Provide the (x, y) coordinate of the cell's center where the given text is located.  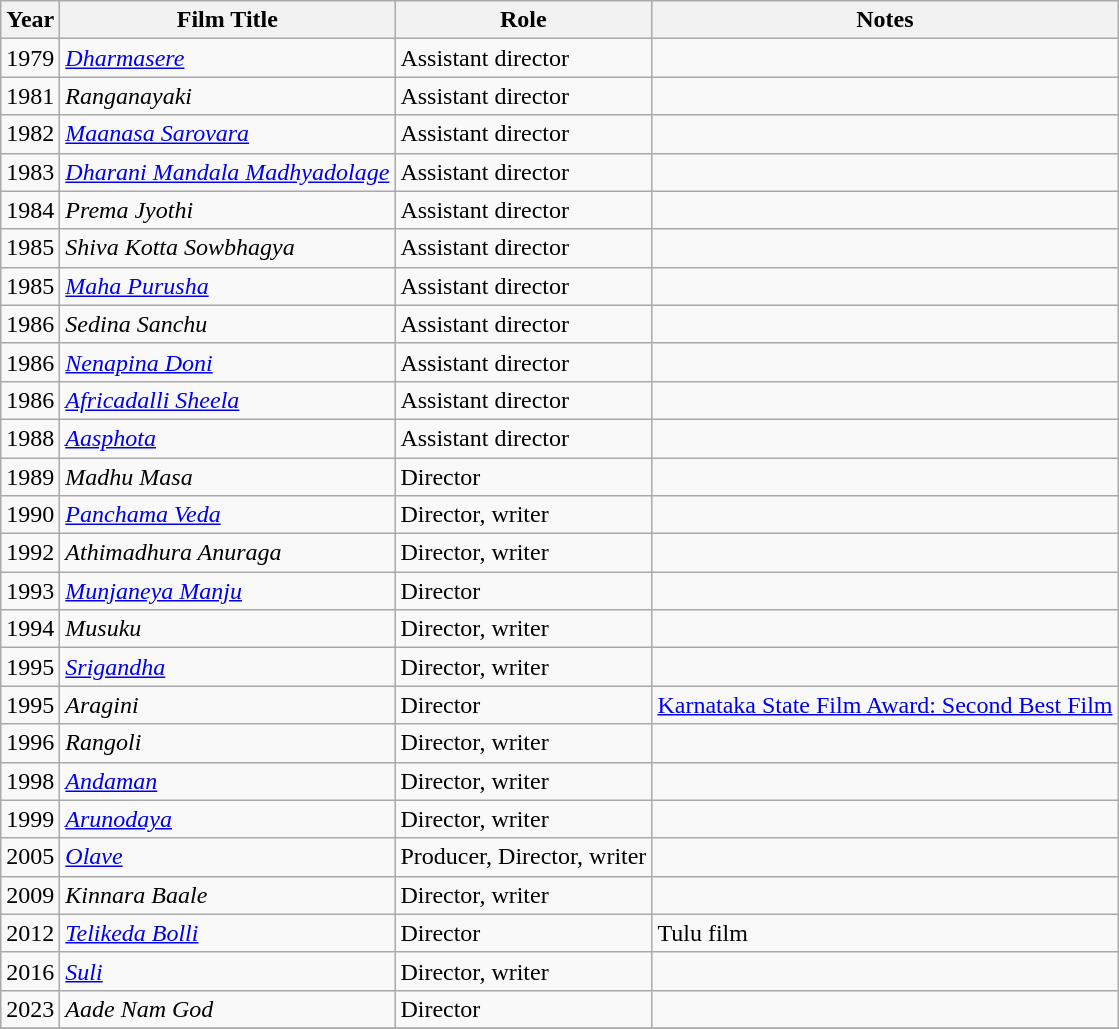
Andaman (228, 781)
1989 (30, 477)
Munjaneya Manju (228, 591)
2009 (30, 895)
Nenapina Doni (228, 362)
1979 (30, 58)
Aasphota (228, 438)
Producer, Director, writer (524, 857)
2023 (30, 1009)
Notes (885, 20)
1994 (30, 629)
Aragini (228, 705)
Maanasa Sarovara (228, 134)
Srigandha (228, 667)
1999 (30, 819)
1996 (30, 743)
1983 (30, 172)
1993 (30, 591)
Sedina Sanchu (228, 324)
1984 (30, 210)
Shiva Kotta Sowbhagya (228, 248)
2005 (30, 857)
Africadalli Sheela (228, 400)
Role (524, 20)
2012 (30, 933)
Maha Purusha (228, 286)
Film Title (228, 20)
Panchama Veda (228, 515)
Aade Nam God (228, 1009)
Ranganayaki (228, 96)
1981 (30, 96)
Kinnara Baale (228, 895)
2016 (30, 971)
Tulu film (885, 933)
Madhu Masa (228, 477)
Dharmasere (228, 58)
Karnataka State Film Award: Second Best Film (885, 705)
1988 (30, 438)
Telikeda Bolli (228, 933)
1998 (30, 781)
Olave (228, 857)
Musuku (228, 629)
1990 (30, 515)
Dharani Mandala Madhyadolage (228, 172)
Arunodaya (228, 819)
Suli (228, 971)
Year (30, 20)
Prema Jyothi (228, 210)
1982 (30, 134)
1992 (30, 553)
Rangoli (228, 743)
Athimadhura Anuraga (228, 553)
